For the text-containing cell, return its midpoint in [x, y] coordinate format. 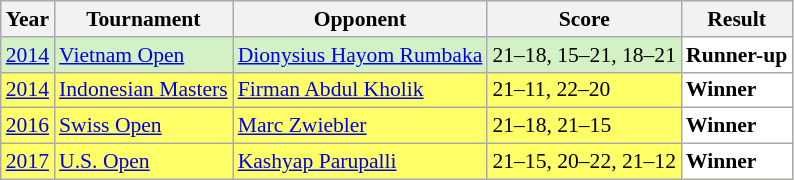
Kashyap Parupalli [360, 162]
Vietnam Open [144, 55]
U.S. Open [144, 162]
Year [28, 19]
21–11, 22–20 [584, 90]
Runner-up [736, 55]
Score [584, 19]
Tournament [144, 19]
Swiss Open [144, 126]
Opponent [360, 19]
Result [736, 19]
21–15, 20–22, 21–12 [584, 162]
Marc Zwiebler [360, 126]
21–18, 21–15 [584, 126]
Indonesian Masters [144, 90]
2016 [28, 126]
Dionysius Hayom Rumbaka [360, 55]
21–18, 15–21, 18–21 [584, 55]
Firman Abdul Kholik [360, 90]
2017 [28, 162]
